For the text-containing cell, return its midpoint in (x, y) coordinate format. 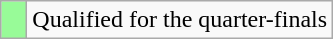
Qualified for the quarter-finals (180, 20)
